Scan for the cell matching the given text and deliver its (X, Y) coordinate at center. 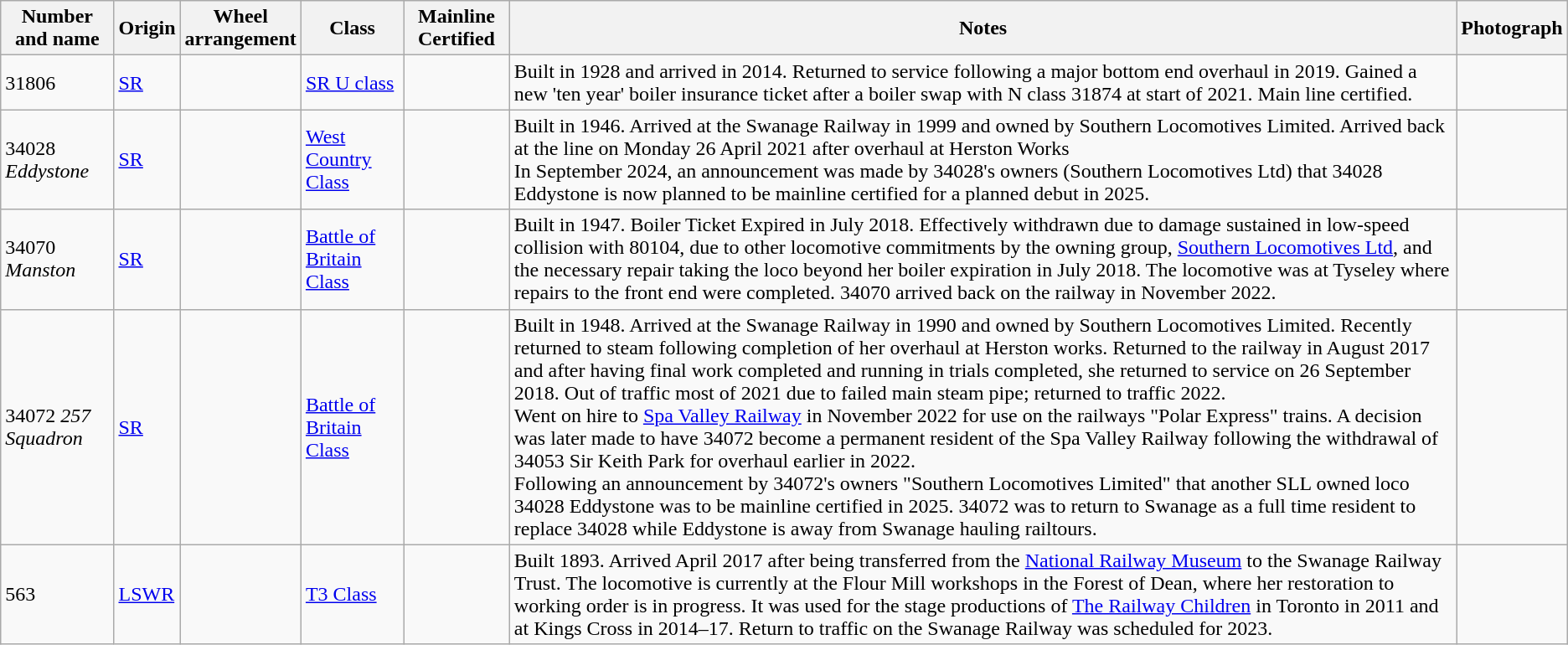
Number and name (57, 28)
34028 Eddystone (57, 159)
Wheelarrangement (240, 28)
Class (352, 28)
34072 257 Squadron (57, 427)
T3 Class (352, 595)
Mainline Certified (457, 28)
31806 (57, 82)
SR U class (352, 82)
West Country Class (352, 159)
34070 Manston (57, 260)
LSWR (147, 595)
Origin (147, 28)
Notes (983, 28)
563 (57, 595)
Photograph (1512, 28)
